Pinpoint the cell where the given text exists, returning its [X, Y] midpoint coordinate. 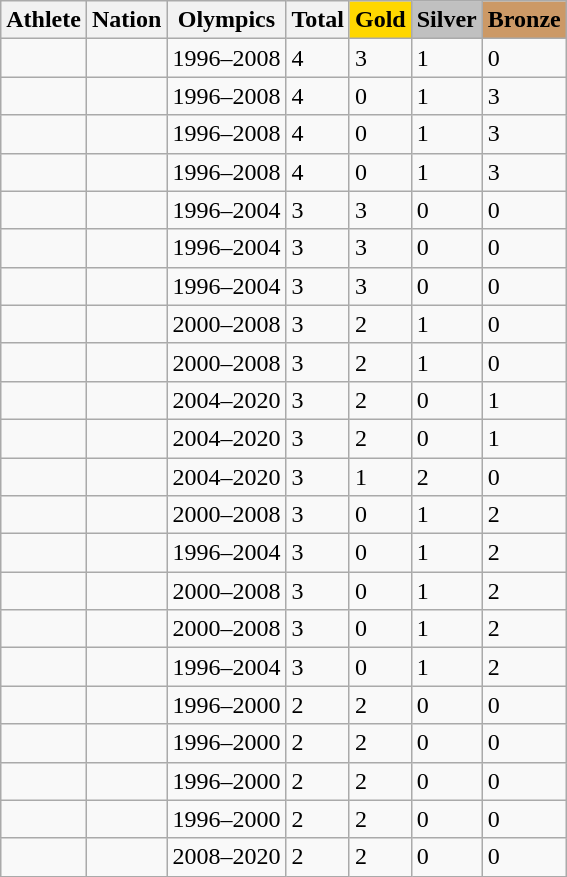
2008–2020 [226, 857]
Silver [446, 20]
Olympics [226, 20]
Bronze [524, 20]
Nation [126, 20]
Athlete [44, 20]
Total [318, 20]
Gold [380, 20]
